Pinpoint the cell where the given text exists, returning its [x, y] midpoint coordinate. 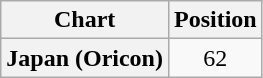
Japan (Oricon) [85, 58]
Chart [85, 20]
Position [215, 20]
62 [215, 58]
